Search for the cell housing the specified text and yield its (X, Y) center coordinate. 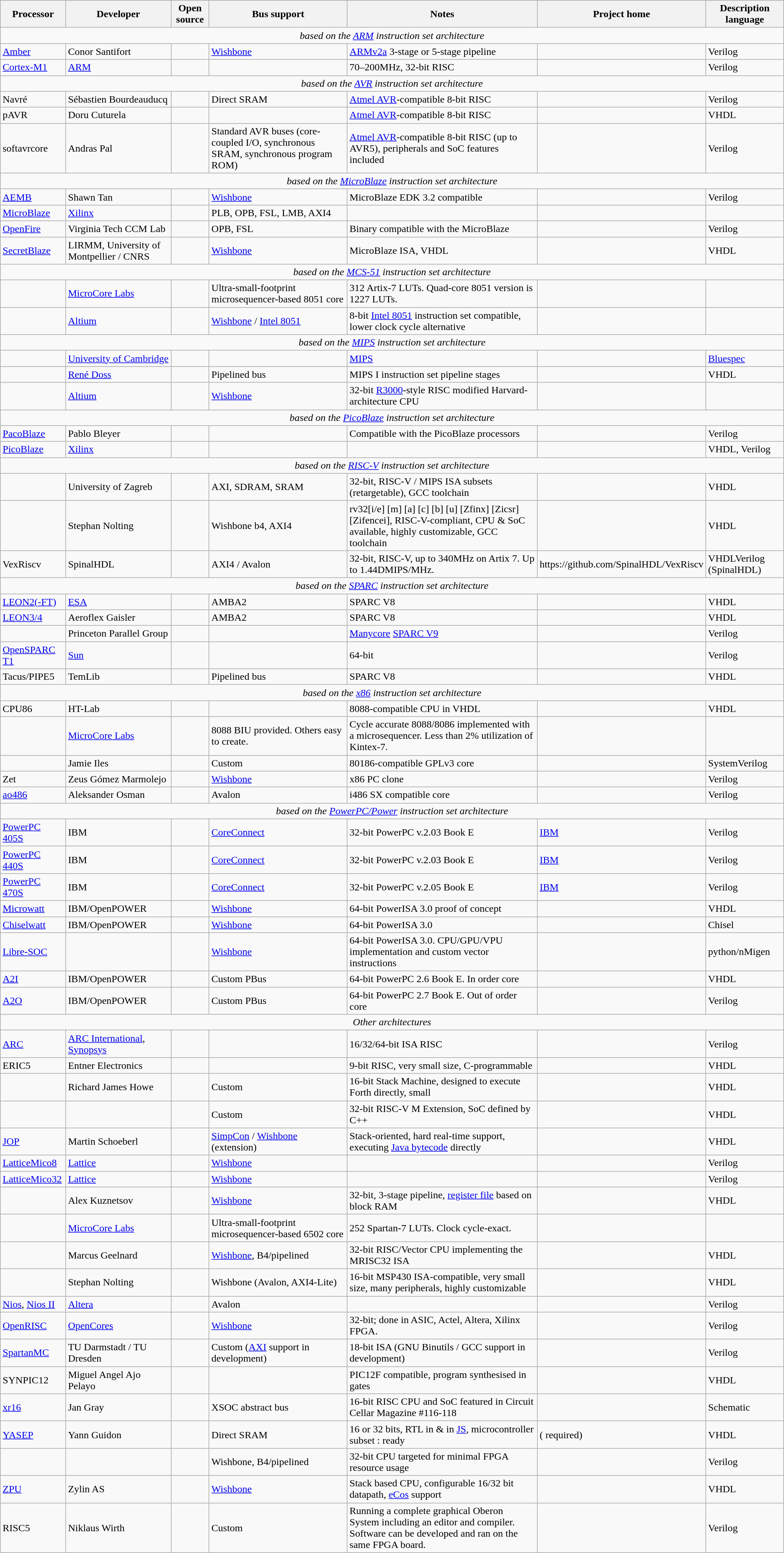
Aleksander Osman (118, 795)
xr16 (33, 1407)
Atmel AVR-compatible 8-bit RISC (up to AVR5), peripherals and SoC features included (442, 148)
Virginia Tech CCM Lab (118, 229)
LatticeMico32 (33, 1179)
University of Cambridge (118, 359)
64-bit PowerPC 2.6 Book E. In order core (442, 979)
VHDL, Verilog (745, 449)
Ultra-small-footprint microsequencer-based 8051 core (278, 294)
PicoBlaze (33, 449)
Chiselwatt (33, 924)
SpartanMC (33, 1353)
32-bit, RISC-V / MIPS ISA subsets (retargetable), GCC toolchain (442, 487)
A2O (33, 1001)
16 or 32 bits, RTL in & in JS, microcontroller subset : ready (442, 1435)
MicroBlaze (33, 213)
Bus support (278, 14)
Niklaus Wirth (118, 1528)
VHDLVerilog (SpinalHDL) (745, 564)
OpenCores (118, 1326)
based on the MCS-51 instruction set architecture (392, 272)
LEON3/4 (33, 618)
16-bit MSP430 ISA-compatible, very small size, many peripherals, highly customizable (442, 1282)
64-bit PowerISA 3.0 proof of concept (442, 908)
32-bit, 3-stage pipeline, register file based on block RAM (442, 1200)
Chisel (745, 924)
ARM (118, 67)
AXI, SDRAM, SRAM (278, 487)
LatticeMico8 (33, 1163)
based on the RISC-V instruction set architecture (392, 465)
TemLib (118, 677)
32-bit; done in ASIC, Actel, Altera, Xilinx FPGA. (442, 1326)
ZPU (33, 1489)
Binary compatible with the MicroBlaze (442, 229)
18-bit ISA (GNU Binutils / GCC support in development) (442, 1353)
based on the AVR instruction set architecture (392, 83)
( required) (622, 1435)
based on the SPARC instruction set architecture (392, 586)
René Doss (118, 374)
64-bit PowerISA 3.0 (442, 924)
Miguel Angel Ajo Pelayo (118, 1380)
ARC International, Synopsys (118, 1044)
softavrcore (33, 148)
based on the ARM instruction set architecture (392, 36)
Zylin AS (118, 1489)
Compatible with the PicoBlaze processors (442, 433)
MicroBlaze EDK 3.2 compatible (442, 197)
Sun (118, 655)
PowerPC 405S (33, 833)
Other architectures (392, 1022)
Wishbone b4, AXI4 (278, 525)
Pablo Bleyer (118, 433)
Manycore SPARC V9 (442, 634)
ESA (118, 602)
based on the x86 instruction set architecture (392, 693)
Processor (33, 14)
MicroBlaze ISA, VHDL (442, 250)
Project home (622, 14)
PowerPC 440S (33, 859)
Zeus Gómez Marmolejo (118, 779)
Cycle accurate 8088/8086 implemented with a microsequencer. Less than 2% utilization of Kintex-7. (442, 736)
MIPS I instruction set pipeline stages (442, 374)
OpenRISC (33, 1326)
Jan Gray (118, 1407)
Custom (AXI support in development) (278, 1353)
Sébastien Bourdeauducq (118, 99)
SpinalHDL (118, 564)
9-bit RISC, very small size, C-programmable (442, 1065)
based on the PicoBlaze instruction set architecture (392, 418)
Libre-SOC (33, 952)
ARMv2a 3-stage or 5-stage pipeline (442, 52)
based on the MicroBlaze instruction set architecture (392, 181)
Wishbone / Intel 8051 (278, 321)
Yann Guidon (118, 1435)
80186-compatible GPLv3 core (442, 763)
Description language (745, 14)
Running a complete graphical Oberon System including an editor and compiler. Software can be developed and ran on the same FPGA board. (442, 1528)
32-bit CPU targeted for minimal FPGA resource usage (442, 1462)
64-bit (442, 655)
32-bit RISC-V M Extension, SoC defined by C++ (442, 1114)
SecretBlaze (33, 250)
16/32/64-bit ISA RISC (442, 1044)
Amber (33, 52)
Doru Cuturela (118, 115)
Stack based CPU, configurable 16/32 bit datapath, eCos support (442, 1489)
SimpCon / Wishbone (extension) (278, 1142)
Zet (33, 779)
8-bit Intel 8051 instruction set compatible, lower clock cycle alternative (442, 321)
ao486 (33, 795)
AEMB (33, 197)
A2I (33, 979)
PowerPC 470S (33, 887)
University of Zagreb (118, 487)
Navré (33, 99)
JOP (33, 1142)
RISC5 (33, 1528)
PIC12F compatible, program synthesised in gates (442, 1380)
x86 PC clone (442, 779)
Andras Pal (118, 148)
OpenFire (33, 229)
32-bit RISC/Vector CPU implementing the MRISC32 ISA (442, 1255)
LEON2(-FT) (33, 602)
16-bit RISC CPU and SoC featured in Circuit Cellar Magazine #116-118 (442, 1407)
PacoBlaze (33, 433)
Cortex-M1 (33, 67)
Martin Schoeberl (118, 1142)
70–200MHz, 32-bit RISC (442, 67)
rv32[i/e] [m] [a] [c] [b] [u] [Zfinx] [Zicsr] [Zifencei], RISC-V-compliant, CPU & SoC available, highly customizable, GCC toolchain (442, 525)
AXI4 / Avalon (278, 564)
Shawn Tan (118, 197)
SystemVerilog (745, 763)
https://github.com/SpinalHDL/VexRiscv (622, 564)
32-bit, RISC-V, up to 340MHz on Artix 7. Up to 1.44DMIPS/MHz. (442, 564)
HT-Lab (118, 709)
based on the PowerPC/Power instruction set architecture (392, 811)
32-bit PowerPC v.2.05 Book E (442, 887)
Stack-oriented, hard real-time support, executing Java bytecode directly (442, 1142)
64-bit PowerPC 2.7 Book E. Out of order core (442, 1001)
ARC (33, 1044)
8088 BIU provided. Others easy to create. (278, 736)
YASEP (33, 1435)
Entner Electronics (118, 1065)
Marcus Geelnard (118, 1255)
32-bit R3000-style RISC modified Harvard-architecture CPU (442, 396)
Open source (190, 14)
TU Darmstadt / TU Dresden (118, 1353)
Altera (118, 1304)
16-bit Stack Machine, designed to execute Forth directly, small (442, 1087)
Alex Kuznetsov (118, 1200)
Aeroflex Gaisler (118, 618)
Microwatt (33, 908)
based on the MIPS instruction set architecture (392, 343)
Richard James Howe (118, 1087)
252 Spartan-7 LUTs. Clock cycle-exact. (442, 1228)
Jamie Iles (118, 763)
Bluespec (745, 359)
MIPS (442, 359)
CPU86 (33, 709)
LIRMM, University of Montpellier / CNRS (118, 250)
312 Artix-7 LUTs. Quad-core 8051 version is 1227 LUTs. (442, 294)
8088-compatible CPU in VHDL (442, 709)
PLB, OPB, FSL, LMB, AXI4 (278, 213)
Ultra-small-footprint microsequencer-based 6502 core (278, 1228)
XSOC abstract bus (278, 1407)
Princeton Parallel Group (118, 634)
i486 SX compatible core (442, 795)
Tacus/PIPE5 (33, 677)
pAVR (33, 115)
Wishbone (Avalon, AXI4-Lite) (278, 1282)
Nios, Nios II (33, 1304)
Developer (118, 14)
OpenSPARC T1 (33, 655)
OPB, FSL (278, 229)
VexRiscv (33, 564)
64-bit PowerISA 3.0. CPU/GPU/VPU implementation and custom vector instructions (442, 952)
ERIC5 (33, 1065)
Conor Santifort (118, 52)
Standard AVR buses (core-coupled I/O, synchronous SRAM, synchronous program ROM) (278, 148)
SYNPIC12 (33, 1380)
python/nMigen (745, 952)
Notes (442, 14)
Schematic (745, 1407)
